Return the [x, y] coordinate for the center point of the cell that contains the specified text.  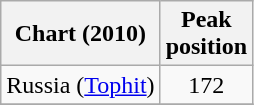
Peakposition [206, 34]
Chart (2010) [80, 34]
Russia (Tophit) [80, 85]
172 [206, 85]
